Detect which cell encompasses the target text, then output its [X, Y] center coordinate. 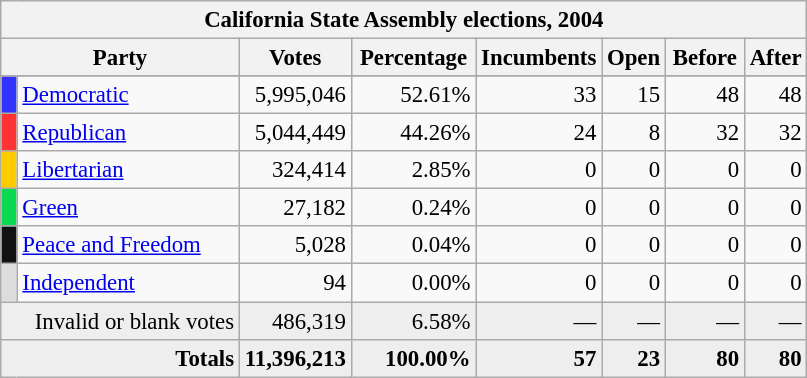
Libertarian [128, 170]
23 [634, 358]
5,995,046 [295, 95]
Republican [128, 133]
After [775, 58]
Totals [120, 358]
2.85% [414, 170]
33 [539, 95]
100.00% [414, 358]
Percentage [414, 58]
Peace and Freedom [128, 245]
California State Assembly elections, 2004 [404, 20]
Open [634, 58]
324,414 [295, 170]
0.04% [414, 245]
Green [128, 208]
Independent [128, 283]
44.26% [414, 133]
94 [295, 283]
5,044,449 [295, 133]
6.58% [414, 321]
27,182 [295, 208]
Votes [295, 58]
5,028 [295, 245]
15 [634, 95]
Incumbents [539, 58]
24 [539, 133]
52.61% [414, 95]
11,396,213 [295, 358]
Democratic [128, 95]
Before [704, 58]
57 [539, 358]
Invalid or blank votes [120, 321]
0.00% [414, 283]
8 [634, 133]
0.24% [414, 208]
486,319 [295, 321]
Party [120, 58]
